Scan for the cell matching the given text and deliver its (X, Y) coordinate at center. 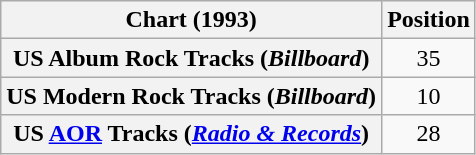
US AOR Tracks (Radio & Records) (192, 134)
10 (429, 96)
Chart (1993) (192, 20)
US Modern Rock Tracks (Billboard) (192, 96)
35 (429, 58)
28 (429, 134)
Position (429, 20)
US Album Rock Tracks (Billboard) (192, 58)
